Scan for the cell matching the given text and deliver its (x, y) coordinate at center. 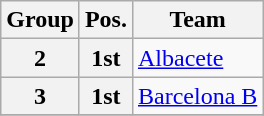
Pos. (106, 20)
Barcelona B (197, 96)
Albacete (197, 58)
2 (40, 58)
Group (40, 20)
3 (40, 96)
Team (197, 20)
